Identify which cell holds the provided text, then report its [x, y] central coordinate. 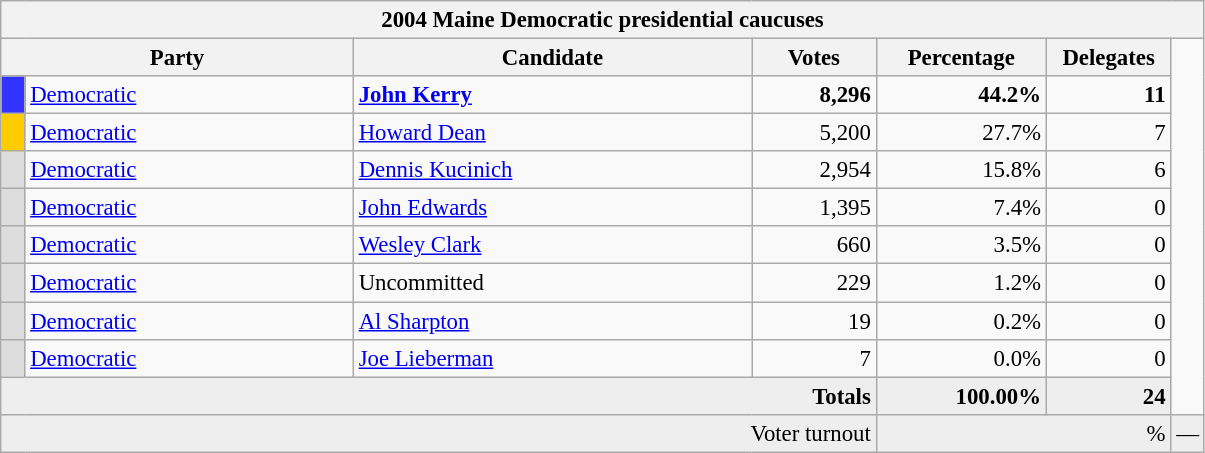
Wesley Clark [552, 245]
0.2% [961, 321]
8,296 [814, 95]
John Edwards [552, 208]
Joe Lieberman [552, 358]
Votes [814, 58]
Voter turnout [438, 433]
Dennis Kucinich [552, 170]
— [1188, 433]
Percentage [961, 58]
Al Sharpton [552, 321]
Uncommitted [552, 283]
27.7% [961, 133]
7.4% [961, 208]
% [1024, 433]
2004 Maine Democratic presidential caucuses [603, 20]
Candidate [552, 58]
229 [814, 283]
John Kerry [552, 95]
100.00% [961, 396]
Totals [438, 396]
5,200 [814, 133]
Delegates [1108, 58]
Party [178, 58]
1.2% [961, 283]
0.0% [961, 358]
2,954 [814, 170]
1,395 [814, 208]
3.5% [961, 245]
660 [814, 245]
24 [1108, 396]
19 [814, 321]
15.8% [961, 170]
Howard Dean [552, 133]
44.2% [961, 95]
6 [1108, 170]
11 [1108, 95]
